Determine the [X, Y] coordinate at the center of the cell enclosing the given text.  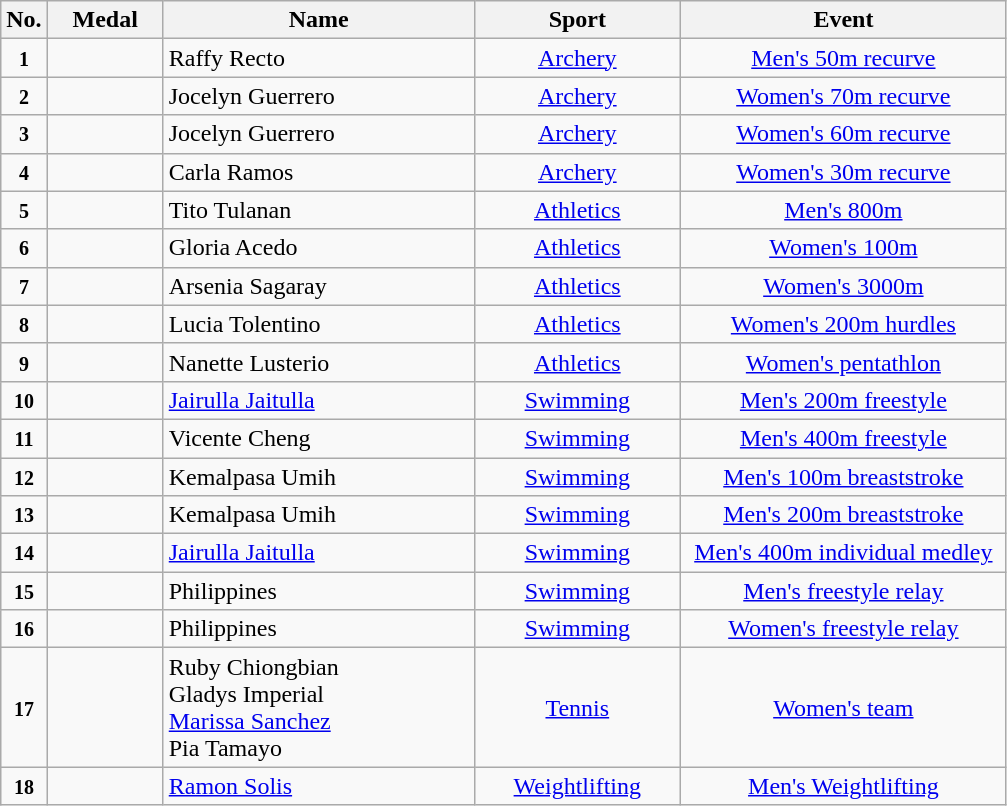
13 [24, 515]
14 [24, 553]
Women's pentathlon [843, 362]
Women's 100m [843, 248]
18 [24, 786]
15 [24, 591]
Men's Weightlifting [843, 786]
7 [24, 286]
5 [24, 210]
Raffy Recto [318, 58]
Weightlifting [577, 786]
Men's 400m individual medley [843, 553]
Ruby ChiongbianGladys ImperialMarissa SanchezPia Tamayo [318, 708]
12 [24, 477]
Gloria Acedo [318, 248]
11 [24, 438]
17 [24, 708]
No. [24, 20]
16 [24, 629]
Arsenia Sagaray [318, 286]
Sport [577, 20]
Women's 3000m [843, 286]
Women's freestyle relay [843, 629]
Men's freestyle relay [843, 591]
6 [24, 248]
4 [24, 172]
Men's 400m freestyle [843, 438]
Men's 50m recurve [843, 58]
9 [24, 362]
Men's 200m breaststroke [843, 515]
Women's 70m recurve [843, 96]
3 [24, 134]
1 [24, 58]
Lucia Tolentino [318, 324]
Name [318, 20]
Men's 100m breaststroke [843, 477]
Medal [105, 20]
Carla Ramos [318, 172]
Ramon Solis [318, 786]
10 [24, 400]
Nanette Lusterio [318, 362]
Tennis [577, 708]
2 [24, 96]
8 [24, 324]
Women's team [843, 708]
Women's 30m recurve [843, 172]
Men's 800m [843, 210]
Tito Tulanan [318, 210]
Vicente Cheng [318, 438]
Women's 60m recurve [843, 134]
Event [843, 20]
Women's 200m hurdles [843, 324]
Men's 200m freestyle [843, 400]
